Return the (x, y) coordinate for the center point of the cell that contains the specified text.  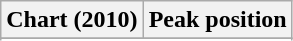
Chart (2010) (72, 20)
Peak position (218, 20)
